Locate the cell with the specified text and output its [X, Y] center coordinate. 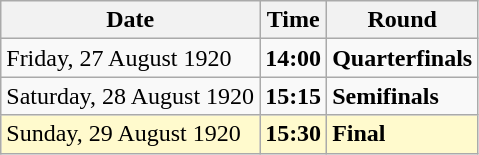
Time [294, 20]
Quarterfinals [402, 58]
Semifinals [402, 96]
15:15 [294, 96]
15:30 [294, 134]
14:00 [294, 58]
Saturday, 28 August 1920 [130, 96]
Round [402, 20]
Sunday, 29 August 1920 [130, 134]
Friday, 27 August 1920 [130, 58]
Final [402, 134]
Date [130, 20]
